Provide the (x, y) coordinate of the cell's center where the given text is located.  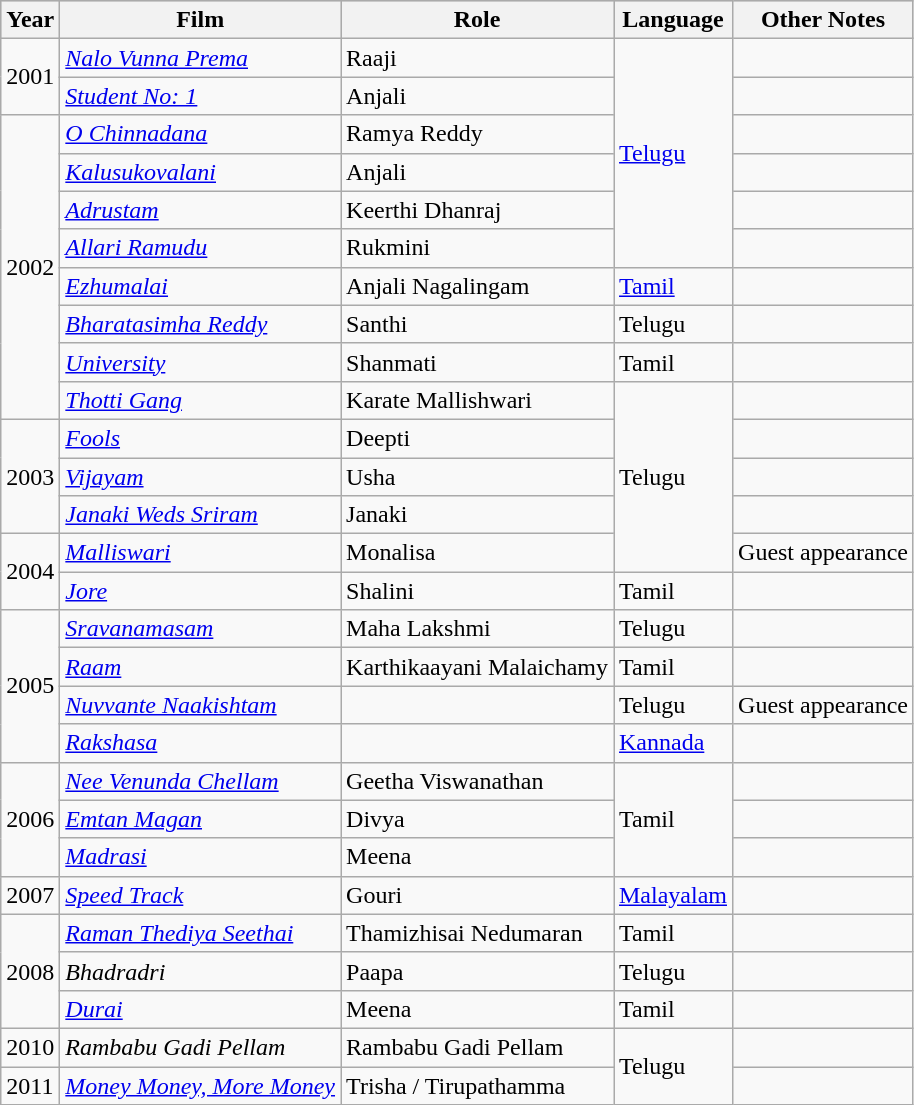
Role (478, 20)
2008 (30, 971)
Year (30, 20)
Geetha Viswanathan (478, 781)
Vijayam (200, 477)
O Chinnadana (200, 134)
Santhi (478, 324)
Monalisa (478, 553)
Shalini (478, 591)
Kalusukovalani (200, 172)
Fools (200, 438)
2005 (30, 686)
Other Notes (824, 20)
Trisha / Tirupathamma (478, 1085)
2003 (30, 476)
Kannada (674, 743)
Money Money, More Money (200, 1085)
Allari Ramudu (200, 248)
Malliswari (200, 553)
Maha Lakshmi (478, 629)
Emtan Magan (200, 819)
Karthikaayani Malaichamy (478, 667)
Ramya Reddy (478, 134)
2010 (30, 1047)
Keerthi Dhanraj (478, 210)
Divya (478, 819)
Gouri (478, 895)
Anjali Nagalingam (478, 286)
Paapa (478, 971)
Film (200, 20)
Bhadradri (200, 971)
Madrasi (200, 857)
Rukmini (478, 248)
Thamizhisai Nedumaran (478, 933)
Adrustam (200, 210)
Raman Thediya Seethai (200, 933)
University (200, 362)
Janaki Weds Sriram (200, 515)
Sravanamasam (200, 629)
Student No: 1 (200, 96)
Shanmati (478, 362)
Janaki (478, 515)
Deepti (478, 438)
Karate Mallishwari (478, 400)
Bharatasimha Reddy (200, 324)
Nuvvante Naakishtam (200, 705)
2007 (30, 895)
Rakshasa (200, 743)
Speed Track (200, 895)
2004 (30, 572)
Usha (478, 477)
Nalo Vunna Prema (200, 58)
Ezhumalai (200, 286)
2006 (30, 819)
Durai (200, 1009)
Nee Venunda Chellam (200, 781)
2001 (30, 77)
2011 (30, 1085)
Thotti Gang (200, 400)
Malayalam (674, 895)
Raaji (478, 58)
Raam (200, 667)
Language (674, 20)
2002 (30, 267)
Jore (200, 591)
